Capture the cell that displays the provided text and extract its [x, y] central coordinate. 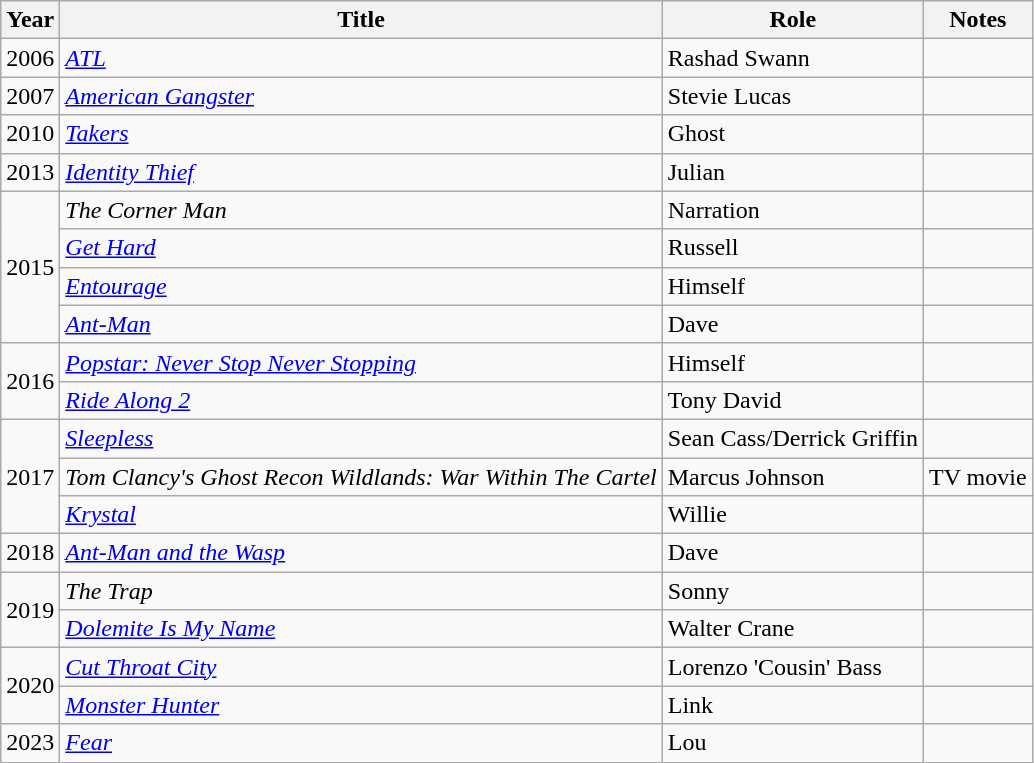
Walter Crane [792, 629]
2020 [30, 686]
Tony David [792, 400]
Identity Thief [361, 172]
Russell [792, 248]
Monster Hunter [361, 705]
2007 [30, 96]
Ant-Man and the Wasp [361, 553]
2013 [30, 172]
The Corner Man [361, 210]
2015 [30, 267]
Krystal [361, 515]
Takers [361, 134]
Ride Along 2 [361, 400]
Sleepless [361, 438]
TV movie [978, 477]
Sean Cass/Derrick Griffin [792, 438]
Entourage [361, 286]
Title [361, 20]
Stevie Lucas [792, 96]
Marcus Johnson [792, 477]
Fear [361, 743]
Link [792, 705]
Get Hard [361, 248]
Notes [978, 20]
Lou [792, 743]
Year [30, 20]
2010 [30, 134]
2019 [30, 610]
Julian [792, 172]
Ant-Man [361, 324]
Popstar: Never Stop Never Stopping [361, 362]
The Trap [361, 591]
2006 [30, 58]
Tom Clancy's Ghost Recon Wildlands: War Within The Cartel [361, 477]
Lorenzo 'Cousin' Bass [792, 667]
Cut Throat City [361, 667]
Narration [792, 210]
Willie [792, 515]
Dolemite Is My Name [361, 629]
2023 [30, 743]
2017 [30, 476]
2018 [30, 553]
American Gangster [361, 96]
2016 [30, 381]
Sonny [792, 591]
Role [792, 20]
Rashad Swann [792, 58]
Ghost [792, 134]
ATL [361, 58]
